Search for the cell housing the specified text and yield its (X, Y) center coordinate. 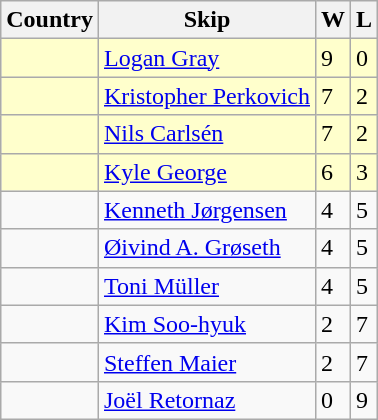
Kristopher Perkovich (206, 96)
Joël Retornaz (206, 400)
L (364, 20)
Nils Carlsén (206, 134)
W (334, 20)
Kenneth Jørgensen (206, 210)
3 (364, 172)
Skip (206, 20)
Øivind A. Grøseth (206, 248)
6 (334, 172)
Kim Soo-hyuk (206, 324)
Country (50, 20)
Toni Müller (206, 286)
Kyle George (206, 172)
Steffen Maier (206, 362)
Logan Gray (206, 58)
